Return (X, Y) of the center of cell containing provided text 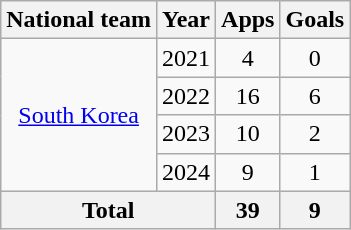
16 (248, 96)
2 (315, 134)
4 (248, 58)
10 (248, 134)
2023 (186, 134)
2021 (186, 58)
South Korea (79, 115)
Apps (248, 20)
2022 (186, 96)
Total (108, 210)
Goals (315, 20)
6 (315, 96)
2024 (186, 172)
Year (186, 20)
1 (315, 172)
0 (315, 58)
39 (248, 210)
National team (79, 20)
